Return the [X, Y] coordinate for the center point of the cell that contains the specified text.  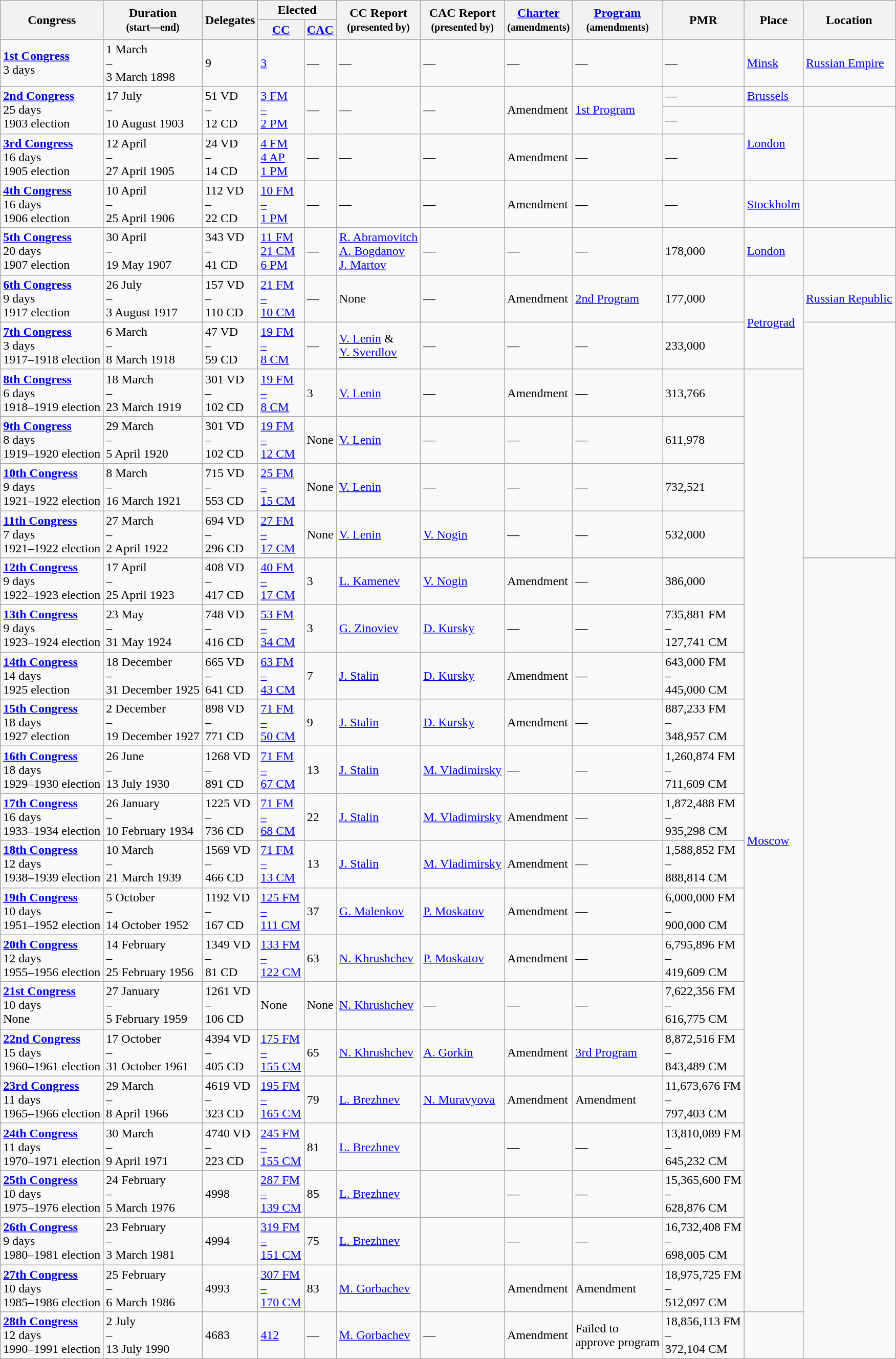
R. AbramovitchA. BogdanovJ. Martov [378, 251]
2 July–13 July 1990 [153, 1335]
6,000,000 FM–900,000 CM [704, 911]
17 October–31 October 1961 [153, 1052]
25 FM–15 CM [281, 487]
21st Congress10 daysNone [52, 1005]
9th Congress8 days1919–1920 election [52, 440]
13th Congress9 days1923–1924 election [52, 629]
15,365,600 FM–628,876 CM [704, 1194]
Brussels [774, 96]
51 VD–12 CD [230, 110]
2nd Program [618, 298]
71 FM–67 CM [281, 770]
13,810,089 FM–645,232 CM [704, 1147]
19th Congress10 days1951–1952 election [52, 911]
715 VD–553 CD [230, 487]
157 VD–110 CD [230, 298]
11,673,676 FM–797,403 CM [704, 1099]
11th Congress7 days1921–1922 election [52, 534]
16th Congress18 days1929–1930 election [52, 770]
71 FM–68 CM [281, 817]
CAC [320, 30]
CC [281, 30]
10 FM–1 PM [281, 204]
30 March –9 April 1971 [153, 1147]
408 VD–417 CD [230, 581]
Location [849, 20]
18,975,725 FM–512,097 CM [704, 1288]
1349 VD–81 CD [230, 958]
3rd Congress16 days1905 election [52, 157]
17th Congress16 days1933–1934 election [52, 817]
6 March –8 March 1918 [153, 346]
27 March–2 April 1922 [153, 534]
63 FM–43 CM [281, 676]
79 [320, 1099]
178,000 [704, 251]
6th Congress9 days1917 election [52, 298]
22 [320, 817]
A. Gorkin [463, 1052]
694 VD–296 CD [230, 534]
V. Lenin &Y. Sverdlov [378, 346]
3 FM–2 PM [281, 110]
1268 VD–891 CD [230, 770]
Elected [297, 10]
18 December–31 December 1925 [153, 676]
643,000 FM–445,000 CM [704, 676]
1,872,488 FM–935,298 CM [704, 817]
Russian Republic [849, 298]
1,588,852 FM–888,814 CM [704, 864]
65 [320, 1052]
18,856,113 FM–372,104 CM [704, 1335]
81 [320, 1147]
23 February – 3 March 1981 [153, 1241]
23rd Congress11 days1965–1966 election [52, 1099]
71 FM–13 CM [281, 864]
26 January–10 February 1934 [153, 817]
6,795,896 FM–419,609 CM [704, 958]
133 FM–122 CM [281, 958]
29 March–8 April 1966 [153, 1099]
N. Muravyova [463, 1099]
Failed toapprove program [618, 1335]
195 FM–165 CM [281, 1099]
L. Kamenev [378, 581]
85 [320, 1194]
Duration(start—end) [153, 20]
4 FM4 AP1 PM [281, 157]
47 VD–59 CD [230, 346]
CAC Report(presented by) [463, 20]
29 March–5 April 1920 [153, 440]
Congress [52, 20]
21 FM–10 CM [281, 298]
Minsk [774, 63]
24 February –5 March 1976 [153, 1194]
611,978 [704, 440]
412 [281, 1335]
26 July–3 August 1917 [153, 298]
Stockholm [774, 204]
313,766 [704, 393]
24 VD–14 CD [230, 157]
319 FM–151 CM [281, 1241]
386,000 [704, 581]
4683 [230, 1335]
1,260,874 FM–711,609 CM [704, 770]
14th Congress14 days1925 election [52, 676]
8,872,516 FM–843,489 CM [704, 1052]
343 VD–41 CD [230, 251]
16,732,408 FM–698,005 CM [704, 1241]
7,622,356 FM–616,775 CM [704, 1005]
307 FM–170 CM [281, 1288]
PMR [704, 20]
665 VD–641 CD [230, 676]
3rd Program [618, 1052]
5th Congress20 days1907 election [52, 251]
Russian Empire [849, 63]
23 May–31 May 1924 [153, 629]
233,000 [704, 346]
37 [320, 911]
28th Congress12 days1990–1991 election [52, 1335]
125 FM–111 CM [281, 911]
2nd Congress25 days1903 election [52, 110]
10 April–25 April 1906 [153, 204]
112 VD–22 CD [230, 204]
1st Congress3 days [52, 63]
1192 VD–167 CD [230, 911]
287 FM–139 CM [281, 1194]
4619 VD–323 CD [230, 1099]
1225 VD–736 CD [230, 817]
17 July–10 August 1903 [153, 110]
53 FM–34 CM [281, 629]
4993 [230, 1288]
18th Congress12 days1938–1939 election [52, 864]
7 [320, 676]
748 VD–416 CD [230, 629]
11 FM21 CM6 PM [281, 251]
Moscow [774, 840]
27 January–5 February 1959 [153, 1005]
17 April–25 April 1923 [153, 581]
71 FM–50 CM [281, 723]
10th Congress9 days1921–1922 election [52, 487]
75 [320, 1241]
40 FM–17 CM [281, 581]
14 February–25 February 1956 [153, 958]
27th Congress10 days1985–1986 election [52, 1288]
2 December–19 December 1927 [153, 723]
10 March –21 March 1939 [153, 864]
27 FM–17 CM [281, 534]
25th Congress10 days1975–1976 election [52, 1194]
12 April–27 April 1905 [153, 157]
7th Congress3 days1917–1918 election [52, 346]
Charter(amendments) [538, 20]
18 March–23 March 1919 [153, 393]
898 VD–771 CD [230, 723]
Program(amendments) [618, 20]
Delegates [230, 20]
177,000 [704, 298]
26 June–13 July 1930 [153, 770]
19 FM–12 CM [281, 440]
15th Congress18 days1927 election [52, 723]
Petrograd [774, 322]
887,233 FM–348,957 CM [704, 723]
G. Zinoviev [378, 629]
8 March–16 March 1921 [153, 487]
532,000 [704, 534]
CC Report(presented by) [378, 20]
1261 VD–106 CD [230, 1005]
1 March–3 March 1898 [153, 63]
1569 VD–466 CD [230, 864]
26th Congress9 days1980–1981 election [52, 1241]
5 October–14 October 1952 [153, 911]
4740 VD–223 CD [230, 1147]
G. Malenkov [378, 911]
4th Congress16 days1906 election [52, 204]
8th Congress6 days1918–1919 election [52, 393]
83 [320, 1288]
175 FM–155 CM [281, 1052]
63 [320, 958]
24th Congress11 days1970–1971 election [52, 1147]
732,521 [704, 487]
30 April–19 May 1907 [153, 251]
735,881 FM–127,741 CM [704, 629]
245 FM–155 CM [281, 1147]
4394 VD–405 CD [230, 1052]
25 February –6 March 1986 [153, 1288]
20th Congress12 days1955–1956 election [52, 958]
4998 [230, 1194]
22nd Congress15 days1960–1961 election [52, 1052]
Place [774, 20]
12th Congress9 days1922–1923 election [52, 581]
1st Program [618, 110]
4994 [230, 1241]
